Locate the cell with the specified text and output its [x, y] center coordinate. 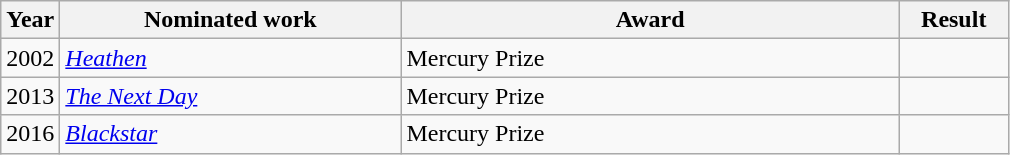
Heathen [230, 58]
Award [650, 20]
Result [954, 20]
Year [30, 20]
2016 [30, 134]
2002 [30, 58]
Blackstar [230, 134]
The Next Day [230, 96]
Nominated work [230, 20]
2013 [30, 96]
